Provide the [x, y] coordinate of the cell's center where the given text is located.  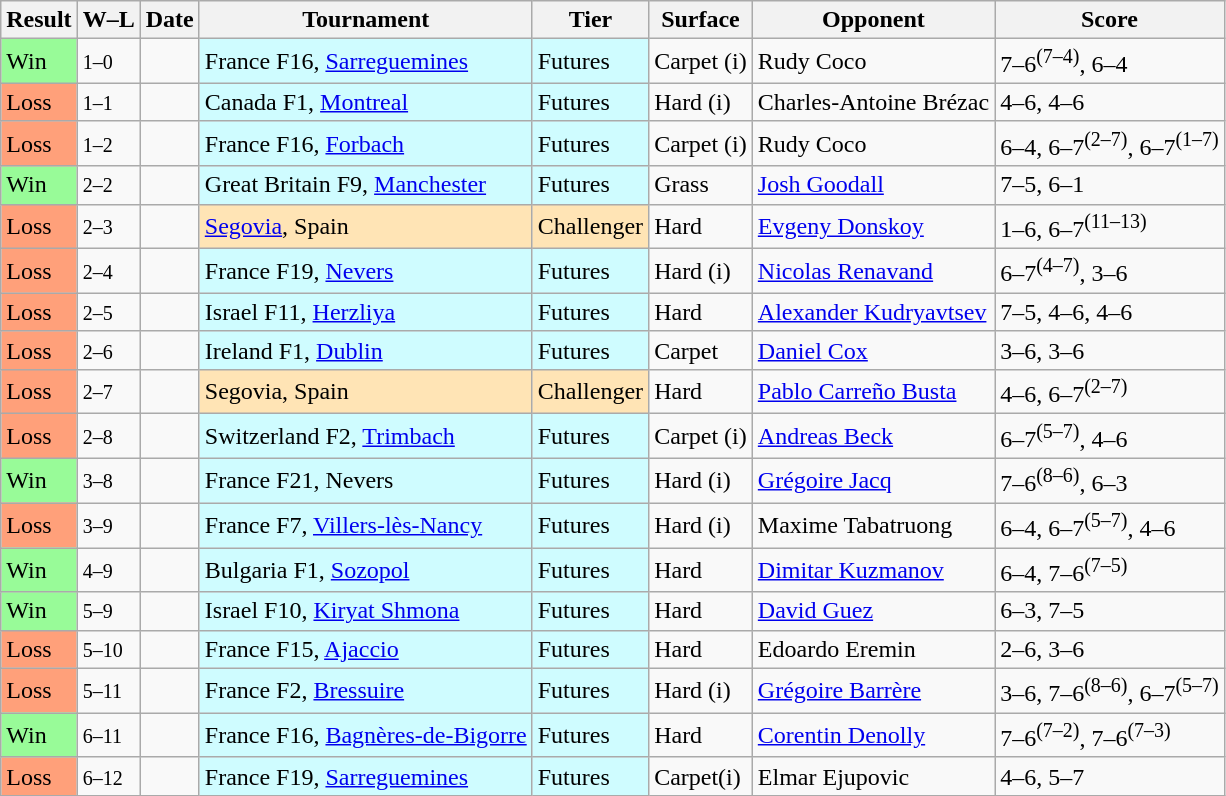
Israel F10, Kiryat Shmona [366, 611]
Switzerland F2, Trimbach [366, 436]
4–6, 6–7(2–7) [1110, 392]
7–6(7–4), 6–4 [1110, 62]
Date [170, 20]
6–3, 7–5 [1110, 611]
3–6, 3–6 [1110, 350]
France F19, Sarreguemines [366, 776]
6–4, 6–7(2–7), 6–7(1–7) [1110, 144]
W–L [108, 20]
6–12 [108, 776]
Carpet [701, 350]
Israel F11, Herzliya [366, 312]
2–6, 3–6 [1110, 649]
David Guez [873, 611]
7–6(7–2), 7–6(7–3) [1110, 736]
2–8 [108, 436]
Surface [701, 20]
7–5, 6–1 [1110, 185]
2–3 [108, 226]
6–7(4–7), 3–6 [1110, 272]
Andreas Beck [873, 436]
7–5, 4–6, 4–6 [1110, 312]
Grass [701, 185]
France F16, Bagnères-de-Bigorre [366, 736]
Result [39, 20]
1–0 [108, 62]
2–4 [108, 272]
Charles-Antoine Brézac [873, 102]
Tier [590, 20]
Dimitar Kuzmanov [873, 570]
4–9 [108, 570]
2–7 [108, 392]
4–6, 5–7 [1110, 776]
3–9 [108, 526]
Carpet(i) [701, 776]
1–1 [108, 102]
Ireland F1, Dublin [366, 350]
France F21, Nevers [366, 480]
France F19, Nevers [366, 272]
7–6(8–6), 6–3 [1110, 480]
Josh Goodall [873, 185]
5–10 [108, 649]
France F16, Forbach [366, 144]
2–6 [108, 350]
6–11 [108, 736]
1–2 [108, 144]
3–6, 7–6(8–6), 6–7(5–7) [1110, 690]
2–5 [108, 312]
Canada F1, Montreal [366, 102]
Pablo Carreño Busta [873, 392]
Corentin Denolly [873, 736]
4–6, 4–6 [1110, 102]
Grégoire Jacq [873, 480]
Edoardo Eremin [873, 649]
2–2 [108, 185]
Opponent [873, 20]
Maxime Tabatruong [873, 526]
5–9 [108, 611]
3–8 [108, 480]
Nicolas Renavand [873, 272]
Daniel Cox [873, 350]
6–4, 6–7(5–7), 4–6 [1110, 526]
6–7(5–7), 4–6 [1110, 436]
1–6, 6–7(11–13) [1110, 226]
Great Britain F9, Manchester [366, 185]
Bulgaria F1, Sozopol [366, 570]
Score [1110, 20]
6–4, 7–6(7–5) [1110, 570]
5–11 [108, 690]
Evgeny Donskoy [873, 226]
France F7, Villers-lès-Nancy [366, 526]
France F2, Bressuire [366, 690]
Grégoire Barrère [873, 690]
Elmar Ejupovic [873, 776]
Tournament [366, 20]
France F15, Ajaccio [366, 649]
France F16, Sarreguemines [366, 62]
Alexander Kudryavtsev [873, 312]
